Output the (X, Y) coordinate of the center of the cell containing the given text.  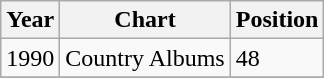
Chart (145, 20)
1990 (30, 58)
Year (30, 20)
48 (277, 58)
Position (277, 20)
Country Albums (145, 58)
